Output the (X, Y) coordinate of the center of the cell containing the given text.  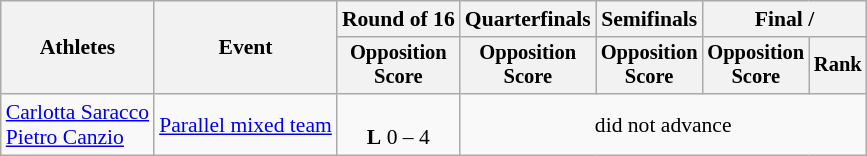
Rank (838, 66)
Event (246, 48)
Parallel mixed team (246, 124)
L 0 – 4 (398, 124)
Semifinals (650, 19)
Round of 16 (398, 19)
did not advance (664, 124)
Carlotta SaraccoPietro Canzio (78, 124)
Quarterfinals (528, 19)
Final / (784, 19)
Athletes (78, 48)
